Output the [X, Y] coordinate of the center of the cell containing the given text.  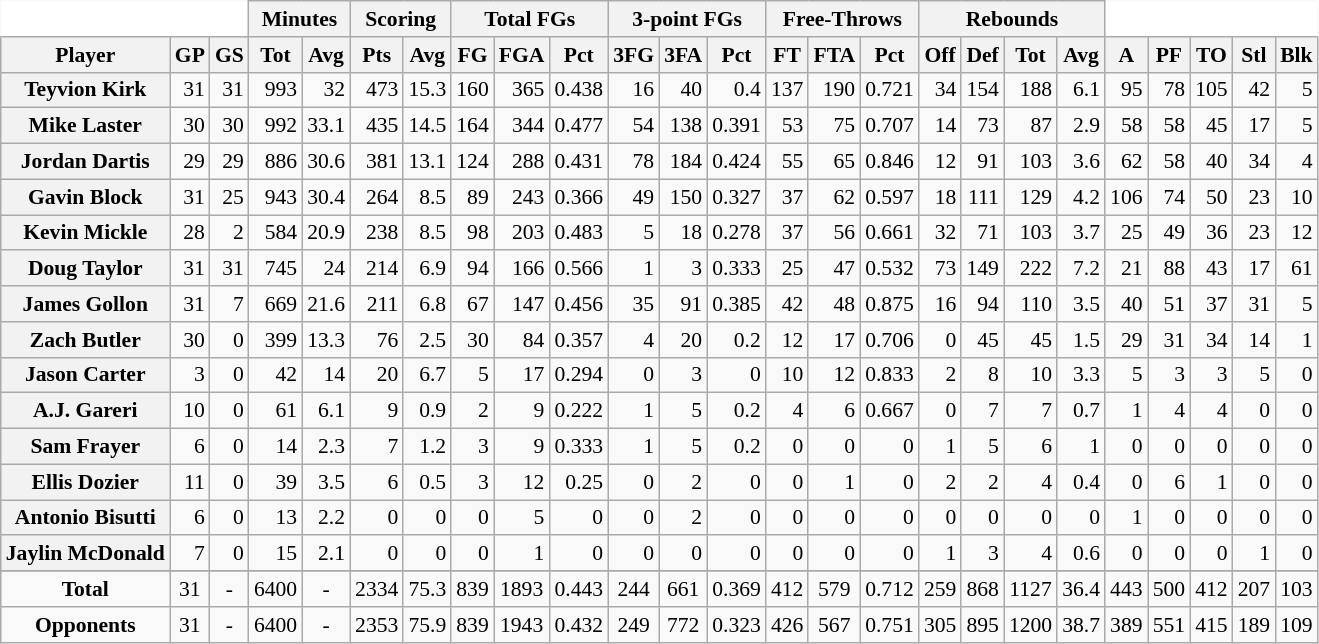
993 [276, 90]
2.5 [427, 340]
Teyvion Kirk [86, 90]
8 [982, 375]
2.1 [326, 554]
0.566 [578, 269]
Minutes [300, 19]
15.3 [427, 90]
1.5 [1081, 340]
166 [522, 269]
0.357 [578, 340]
0.661 [890, 233]
Doug Taylor [86, 269]
36.4 [1081, 589]
0.278 [736, 233]
211 [376, 304]
772 [683, 625]
TO [1212, 55]
14.5 [427, 126]
Jaylin McDonald [86, 554]
0.751 [890, 625]
2334 [376, 589]
124 [472, 162]
98 [472, 233]
1200 [1030, 625]
67 [472, 304]
A [1126, 55]
FG [472, 55]
0.391 [736, 126]
76 [376, 340]
305 [940, 625]
500 [1170, 589]
150 [683, 197]
0.327 [736, 197]
0.532 [890, 269]
6.9 [427, 269]
243 [522, 197]
109 [1296, 625]
84 [522, 340]
992 [276, 126]
3.6 [1081, 162]
184 [683, 162]
0.323 [736, 625]
6.7 [427, 375]
0.366 [578, 197]
3.3 [1081, 375]
74 [1170, 197]
2.9 [1081, 126]
56 [834, 233]
669 [276, 304]
89 [472, 197]
190 [834, 90]
1.2 [427, 447]
Blk [1296, 55]
75.3 [427, 589]
75.9 [427, 625]
24 [326, 269]
244 [634, 589]
138 [683, 126]
164 [472, 126]
Jason Carter [86, 375]
214 [376, 269]
Kevin Mickle [86, 233]
0.706 [890, 340]
4.2 [1081, 197]
584 [276, 233]
6.8 [427, 304]
PF [1170, 55]
Jordan Dartis [86, 162]
30.4 [326, 197]
43 [1212, 269]
Def [982, 55]
11 [190, 482]
160 [472, 90]
FT [788, 55]
Gavin Block [86, 197]
149 [982, 269]
0.438 [578, 90]
38.7 [1081, 625]
71 [982, 233]
3.7 [1081, 233]
264 [376, 197]
222 [1030, 269]
48 [834, 304]
Opponents [86, 625]
0.385 [736, 304]
203 [522, 233]
105 [1212, 90]
1127 [1030, 589]
0.6 [1081, 554]
426 [788, 625]
0.721 [890, 90]
567 [834, 625]
381 [376, 162]
473 [376, 90]
399 [276, 340]
443 [1126, 589]
389 [1126, 625]
A.J. Gareri [86, 411]
39 [276, 482]
0.7 [1081, 411]
65 [834, 162]
95 [1126, 90]
Pts [376, 55]
88 [1170, 269]
207 [1254, 589]
3FA [683, 55]
47 [834, 269]
7.2 [1081, 269]
2.3 [326, 447]
435 [376, 126]
129 [1030, 197]
188 [1030, 90]
895 [982, 625]
415 [1212, 625]
147 [522, 304]
110 [1030, 304]
Scoring [400, 19]
249 [634, 625]
35 [634, 304]
13.3 [326, 340]
87 [1030, 126]
GP [190, 55]
0.712 [890, 589]
3-point FGs [687, 19]
106 [1126, 197]
75 [834, 126]
30.6 [326, 162]
13 [276, 518]
Antonio Bisutti [86, 518]
53 [788, 126]
0.477 [578, 126]
0.456 [578, 304]
0.443 [578, 589]
0.846 [890, 162]
FGA [522, 55]
Total FGs [530, 19]
Free-Throws [842, 19]
15 [276, 554]
Ellis Dozier [86, 482]
21.6 [326, 304]
0.707 [890, 126]
36 [1212, 233]
344 [522, 126]
137 [788, 90]
0.483 [578, 233]
0.432 [578, 625]
0.9 [427, 411]
Stl [1254, 55]
0.424 [736, 162]
0.431 [578, 162]
55 [788, 162]
Player [86, 55]
51 [1170, 304]
189 [1254, 625]
551 [1170, 625]
21 [1126, 269]
0.369 [736, 589]
579 [834, 589]
28 [190, 233]
1893 [522, 589]
GS [230, 55]
661 [683, 589]
2.2 [326, 518]
Zach Butler [86, 340]
20.9 [326, 233]
868 [982, 589]
238 [376, 233]
0.294 [578, 375]
13.1 [427, 162]
1943 [522, 625]
0.222 [578, 411]
2353 [376, 625]
365 [522, 90]
943 [276, 197]
54 [634, 126]
3FG [634, 55]
111 [982, 197]
50 [1212, 197]
0.597 [890, 197]
Sam Frayer [86, 447]
Rebounds [1012, 19]
FTA [834, 55]
0.5 [427, 482]
745 [276, 269]
0.875 [890, 304]
0.667 [890, 411]
259 [940, 589]
886 [276, 162]
33.1 [326, 126]
Off [940, 55]
154 [982, 90]
0.833 [890, 375]
Total [86, 589]
Mike Laster [86, 126]
0.25 [578, 482]
288 [522, 162]
James Gollon [86, 304]
